Scan for the cell matching the given text and deliver its (x, y) coordinate at center. 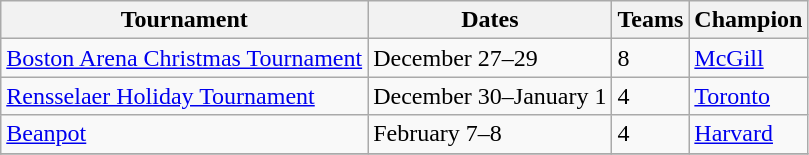
February 7–8 (490, 134)
McGill (748, 58)
Harvard (748, 134)
Tournament (184, 20)
8 (650, 58)
Toronto (748, 96)
Boston Arena Christmas Tournament (184, 58)
Dates (490, 20)
Beanpot (184, 134)
Champion (748, 20)
December 27–29 (490, 58)
Teams (650, 20)
December 30–January 1 (490, 96)
Rensselaer Holiday Tournament (184, 96)
